Scan for the cell matching the given text and deliver its (X, Y) coordinate at center. 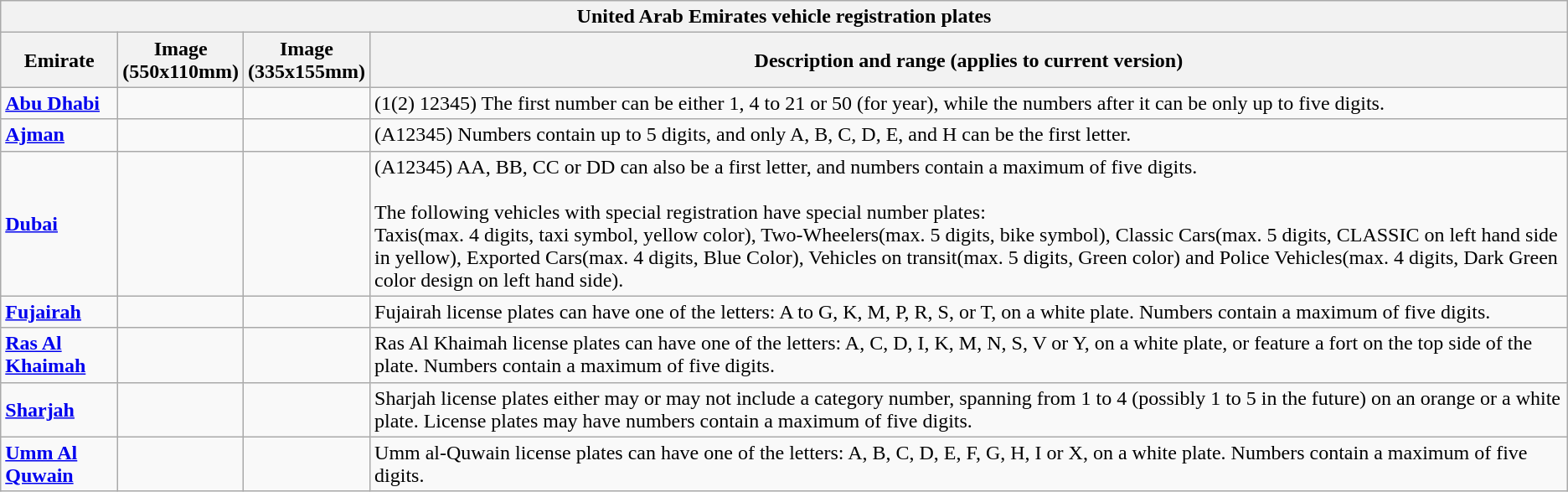
United Arab Emirates vehicle registration plates (784, 17)
Ajman (59, 135)
Sharjah (59, 409)
Emirate (59, 60)
Umm Al Quwain (59, 464)
Image(550x110mm) (181, 60)
Abu Dhabi (59, 103)
Ras Al Khaimah (59, 355)
Umm al-Quwain license plates can have one of the letters: A, B, C, D, E, F, G, H, I or X, on a white plate. Numbers contain a maximum of five digits. (969, 464)
Fujairah license plates can have one of the letters: A to G, K, M, P, R, S, or T, on a white plate. Numbers contain a maximum of five digits. (969, 312)
Dubai (59, 223)
(1(2) 12345) The first number can be either 1, 4 to 21 or 50 (for year), while the numbers after it can be only up to five digits. (969, 103)
(A12345) Numbers contain up to 5 digits, and only A, B, C, D, E, and H can be the first letter. (969, 135)
Image(335x155mm) (307, 60)
Fujairah (59, 312)
Description and range (applies to current version) (969, 60)
